Find where the given text appears and provide that cell's center as [X, Y] coordinate. 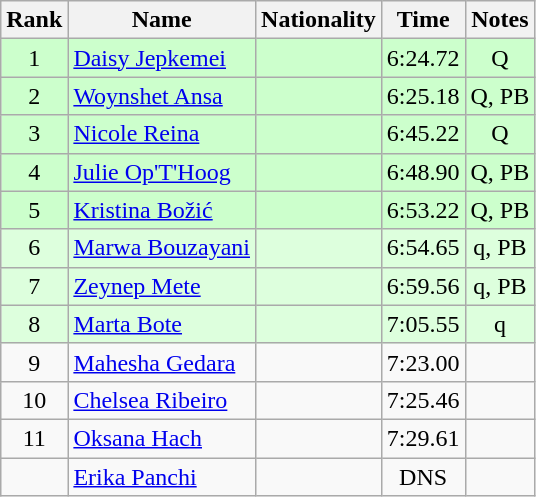
Chelsea Ribeiro [162, 400]
6:59.56 [423, 286]
4 [34, 172]
8 [34, 324]
Nationality [319, 20]
7:25.46 [423, 400]
Woynshet Ansa [162, 96]
10 [34, 400]
Rank [34, 20]
Time [423, 20]
6:48.90 [423, 172]
Marwa Bouzayani [162, 248]
Erika Panchi [162, 477]
Marta Bote [162, 324]
Oksana Hach [162, 438]
6:45.22 [423, 134]
5 [34, 210]
7:23.00 [423, 362]
7:05.55 [423, 324]
3 [34, 134]
6:54.65 [423, 248]
9 [34, 362]
DNS [423, 477]
11 [34, 438]
Notes [500, 20]
Name [162, 20]
6:53.22 [423, 210]
7:29.61 [423, 438]
Kristina Božić [162, 210]
7 [34, 286]
6 [34, 248]
Julie Op'T'Hoog [162, 172]
Zeynep Mete [162, 286]
6:24.72 [423, 58]
Mahesha Gedara [162, 362]
Daisy Jepkemei [162, 58]
q [500, 324]
Nicole Reina [162, 134]
2 [34, 96]
6:25.18 [423, 96]
1 [34, 58]
